Return the [x, y] coordinate for the center point of the cell that contains the specified text.  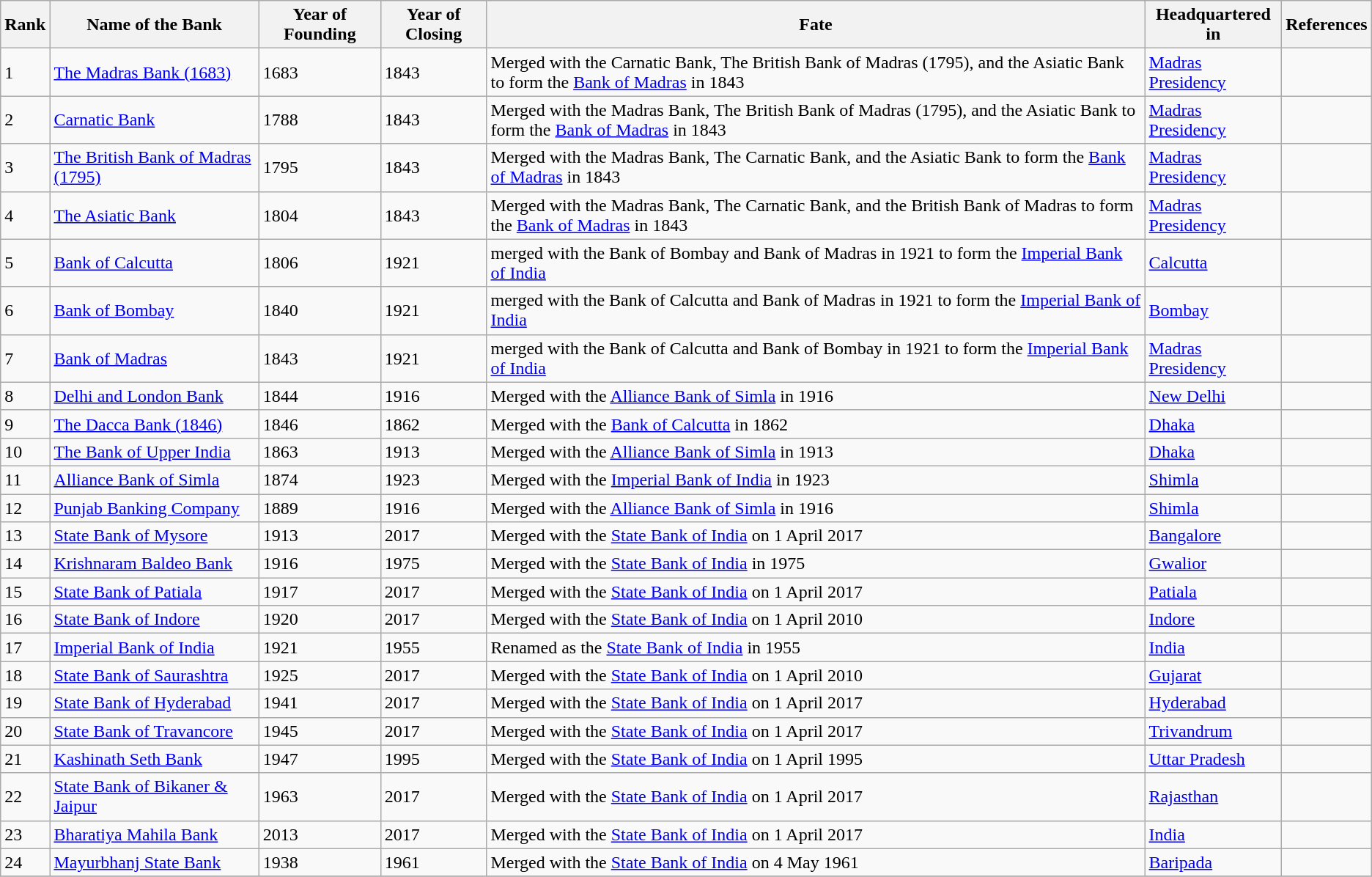
Patiala [1214, 592]
Kashinath Seth Bank [154, 759]
1945 [320, 731]
11 [25, 480]
4 [25, 216]
8 [25, 396]
1955 [434, 647]
1840 [320, 311]
Alliance Bank of Simla [154, 480]
Year of Founding [320, 25]
1804 [320, 216]
1925 [320, 675]
19 [25, 703]
Merged with the Alliance Bank of Simla in 1913 [816, 452]
Uttar Pradesh [1214, 759]
Indore [1214, 620]
Carnatic Bank [154, 120]
Merged with the Imperial Bank of India in 1923 [816, 480]
The Madras Bank (1683) [154, 72]
15 [25, 592]
The Dacca Bank (1846) [154, 424]
Merged with the State Bank of India in 1975 [816, 564]
1 [25, 72]
6 [25, 311]
21 [25, 759]
merged with the Bank of Calcutta and Bank of Bombay in 1921 to form the Imperial Bank of India [816, 358]
1963 [320, 796]
12 [25, 508]
22 [25, 796]
State Bank of Travancore [154, 731]
State Bank of Mysore [154, 536]
1961 [434, 862]
24 [25, 862]
1995 [434, 759]
Merged with the Bank of Calcutta in 1862 [816, 424]
9 [25, 424]
Gwalior [1214, 564]
17 [25, 647]
Krishnaram Baldeo Bank [154, 564]
1788 [320, 120]
1863 [320, 452]
Merged with the State Bank of India on 4 May 1961 [816, 862]
Year of Closing [434, 25]
3 [25, 167]
Baripada [1214, 862]
Bank of Madras [154, 358]
Calcutta [1214, 263]
1874 [320, 480]
Rajasthan [1214, 796]
1889 [320, 508]
1923 [434, 480]
Trivandrum [1214, 731]
Gujarat [1214, 675]
1975 [434, 564]
State Bank of Saurashtra [154, 675]
Rank [25, 25]
18 [25, 675]
1846 [320, 424]
1806 [320, 263]
References [1327, 25]
Bank of Bombay [154, 311]
1844 [320, 396]
1941 [320, 703]
New Delhi [1214, 396]
1862 [434, 424]
23 [25, 834]
2 [25, 120]
1683 [320, 72]
Delhi and London Bank [154, 396]
The Asiatic Bank [154, 216]
Punjab Banking Company [154, 508]
2013 [320, 834]
Bharatiya Mahila Bank [154, 834]
Merged with the Madras Bank, The Carnatic Bank, and the Asiatic Bank to form the Bank of Madras in 1843 [816, 167]
Merged with the Carnatic Bank, The British Bank of Madras (1795), and the Asiatic Bank to form the Bank of Madras in 1843 [816, 72]
20 [25, 731]
Name of the Bank [154, 25]
merged with the Bank of Calcutta and Bank of Madras in 1921 to form the Imperial Bank of India [816, 311]
The Bank of Upper India [154, 452]
14 [25, 564]
State Bank of Patiala [154, 592]
7 [25, 358]
State Bank of Hyderabad [154, 703]
Renamed as the State Bank of India in 1955 [816, 647]
16 [25, 620]
State Bank of Bikaner & Jaipur [154, 796]
13 [25, 536]
The British Bank of Madras (1795) [154, 167]
1938 [320, 862]
Bank of Calcutta [154, 263]
5 [25, 263]
Merged with the Madras Bank, The Carnatic Bank, and the British Bank of Madras to form the Bank of Madras in 1843 [816, 216]
Fate [816, 25]
1947 [320, 759]
Imperial Bank of India [154, 647]
1920 [320, 620]
Bangalore [1214, 536]
Headquartered in [1214, 25]
Bombay [1214, 311]
Merged with the Madras Bank, The British Bank of Madras (1795), and the Asiatic Bank to form the Bank of Madras in 1843 [816, 120]
10 [25, 452]
1917 [320, 592]
Mayurbhanj State Bank [154, 862]
merged with the Bank of Bombay and Bank of Madras in 1921 to form the Imperial Bank of India [816, 263]
Merged with the State Bank of India on 1 April 1995 [816, 759]
1795 [320, 167]
Hyderabad [1214, 703]
State Bank of Indore [154, 620]
